From the cell containing the given text, extract its center point as (X, Y) coordinate. 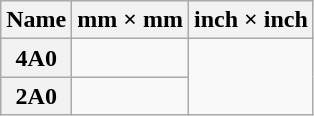
Name (36, 20)
mm × mm (130, 20)
4A0 (36, 58)
2A0 (36, 96)
inch × inch (252, 20)
